Locate the cell with the specified text and output its [X, Y] center coordinate. 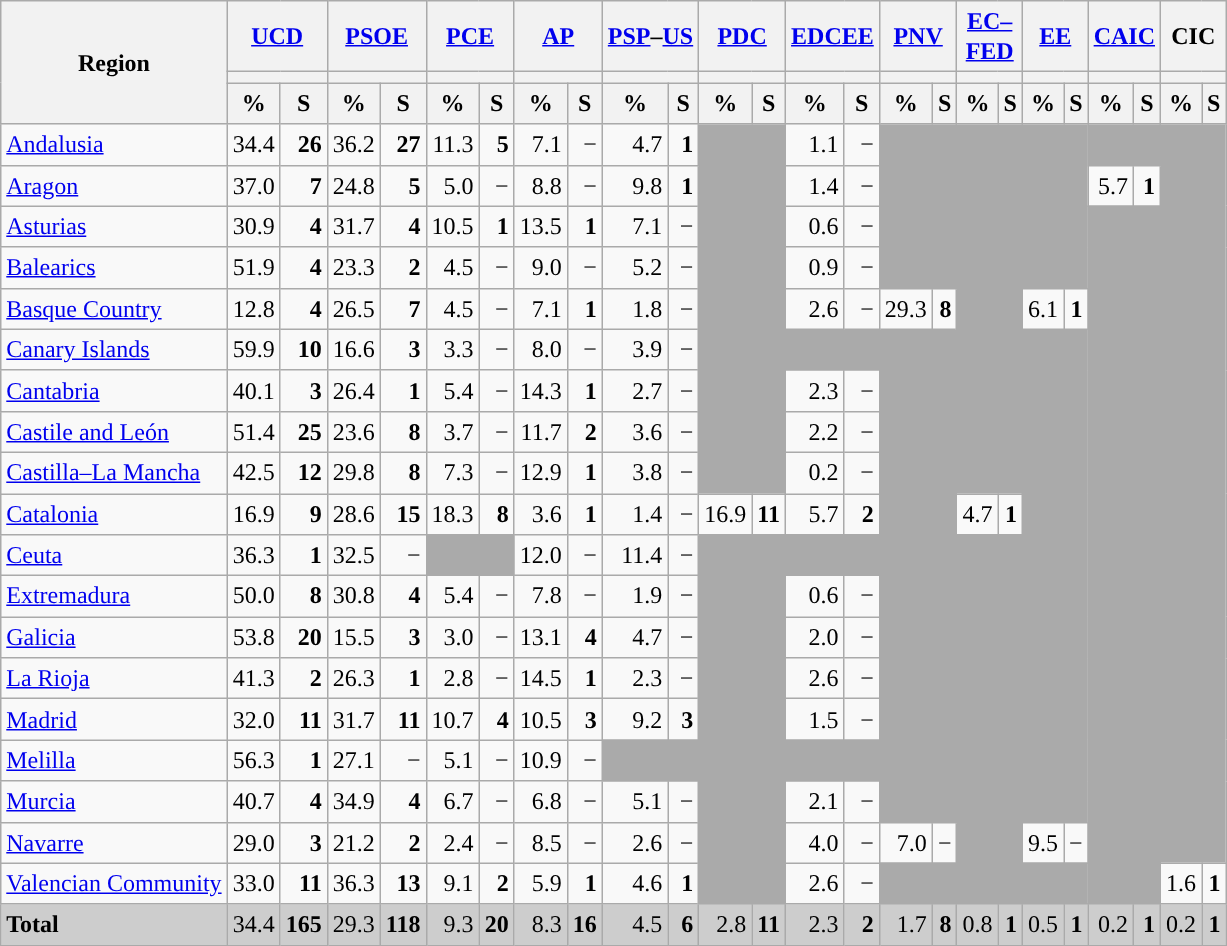
Madrid [114, 720]
30.8 [354, 596]
13.1 [540, 638]
13.5 [540, 226]
165 [304, 924]
41.3 [254, 678]
27 [403, 144]
5.2 [635, 268]
2.7 [635, 390]
10.9 [540, 760]
PSOE [376, 36]
UCD [277, 36]
Galicia [114, 638]
6 [684, 924]
11.3 [452, 144]
Asturias [114, 226]
37.0 [254, 186]
33.0 [254, 884]
32.0 [254, 720]
26 [304, 144]
7.8 [540, 596]
2.0 [816, 638]
3.7 [452, 432]
53.8 [254, 638]
Andalusia [114, 144]
EDCEE [833, 36]
0.5 [1042, 924]
Total [114, 924]
23.6 [354, 432]
5.0 [452, 186]
Basque Country [114, 308]
29.0 [254, 842]
6.8 [540, 802]
3.3 [452, 350]
1.9 [635, 596]
11.7 [540, 432]
Cantabria [114, 390]
EC–FED [990, 36]
3.9 [635, 350]
4.6 [635, 884]
PCE [470, 36]
26.3 [354, 678]
PSP–US [650, 36]
24.8 [354, 186]
CIC [1194, 36]
1.8 [635, 308]
Region [114, 62]
9 [304, 514]
9.8 [635, 186]
28.6 [354, 514]
10 [304, 350]
27.1 [354, 760]
8.0 [540, 350]
2.1 [816, 802]
34.9 [354, 802]
50.0 [254, 596]
0.9 [816, 268]
1.6 [1182, 884]
Extremadura [114, 596]
PNV [918, 36]
12.9 [540, 472]
0.8 [978, 924]
Aragon [114, 186]
7.3 [452, 472]
21.2 [354, 842]
23.3 [354, 268]
Ceuta [114, 556]
9.5 [1042, 842]
Murcia [114, 802]
2.4 [452, 842]
Navarre [114, 842]
Canary Islands [114, 350]
9.1 [452, 884]
15.5 [354, 638]
59.9 [254, 350]
EE [1055, 36]
14.3 [540, 390]
Catalonia [114, 514]
18.3 [452, 514]
9.2 [635, 720]
6.1 [1042, 308]
10.7 [452, 720]
AP [558, 36]
La Rioja [114, 678]
3.0 [452, 638]
30.9 [254, 226]
26.4 [354, 390]
4.0 [816, 842]
1.1 [816, 144]
9.0 [540, 268]
56.3 [254, 760]
118 [403, 924]
12 [304, 472]
36.2 [354, 144]
15 [403, 514]
Castilla–La Mancha [114, 472]
13 [403, 884]
5.9 [540, 884]
40.7 [254, 802]
1.7 [906, 924]
8.5 [540, 842]
8.3 [540, 924]
3.8 [635, 472]
9.3 [452, 924]
51.9 [254, 268]
42.5 [254, 472]
26.5 [354, 308]
40.1 [254, 390]
Valencian Community [114, 884]
12.0 [540, 556]
Castile and León [114, 432]
8.8 [540, 186]
16 [584, 924]
2.2 [816, 432]
Melilla [114, 760]
Balearics [114, 268]
PDC [742, 36]
16.6 [354, 350]
7.0 [906, 842]
14.5 [540, 678]
12.8 [254, 308]
11.4 [635, 556]
32.5 [354, 556]
1.5 [816, 720]
25 [304, 432]
6.7 [452, 802]
CAIC [1124, 36]
51.4 [254, 432]
29.8 [354, 472]
